Return [X, Y] of the center of cell containing provided text 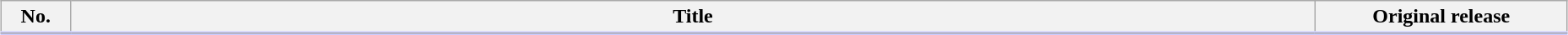
No. [35, 17]
Original release [1441, 17]
Title [693, 17]
